Pinpoint the cell where the given text exists, returning its [X, Y] midpoint coordinate. 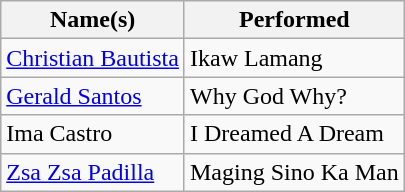
Ima Castro [93, 134]
Name(s) [93, 20]
Christian Bautista [93, 58]
Gerald Santos [93, 96]
Why God Why? [294, 96]
Zsa Zsa Padilla [93, 172]
Performed [294, 20]
Ikaw Lamang [294, 58]
Maging Sino Ka Man [294, 172]
I Dreamed A Dream [294, 134]
